Pinpoint the cell where the given text exists, returning its (X, Y) midpoint coordinate. 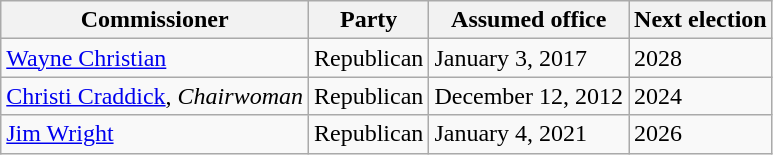
January 3, 2017 (529, 58)
Assumed office (529, 20)
Wayne Christian (155, 58)
Next election (701, 20)
2024 (701, 96)
Christi Craddick, Chairwoman (155, 96)
2028 (701, 58)
December 12, 2012 (529, 96)
January 4, 2021 (529, 134)
2026 (701, 134)
Party (369, 20)
Jim Wright (155, 134)
Commissioner (155, 20)
